Find where the given text appears and provide that cell's center as (x, y) coordinate. 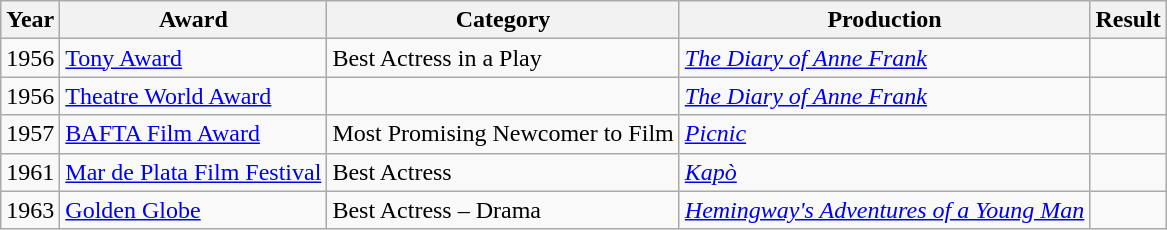
1957 (30, 134)
Result (1128, 20)
Most Promising Newcomer to Film (503, 134)
Theatre World Award (194, 96)
Award (194, 20)
Best Actress (503, 172)
Golden Globe (194, 210)
Picnic (884, 134)
Mar de Plata Film Festival (194, 172)
Hemingway's Adventures of a Young Man (884, 210)
1961 (30, 172)
Best Actress – Drama (503, 210)
BAFTA Film Award (194, 134)
Best Actress in a Play (503, 58)
1963 (30, 210)
Tony Award (194, 58)
Year (30, 20)
Production (884, 20)
Category (503, 20)
Kapò (884, 172)
